Return the (x, y) coordinate for the center point of the cell that contains the specified text.  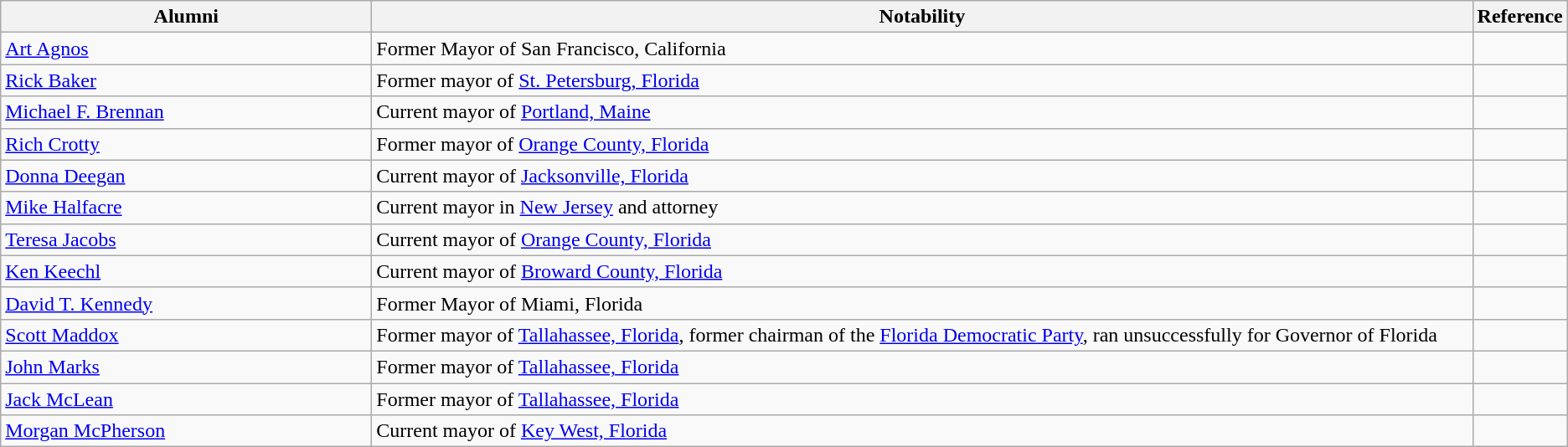
Current mayor of Orange County, Florida (922, 239)
Notability (922, 17)
Rich Crotty (186, 144)
John Marks (186, 367)
Former mayor of Orange County, Florida (922, 144)
Teresa Jacobs (186, 239)
Current mayor of Portland, Maine (922, 112)
Mike Halfacre (186, 208)
Current mayor of Jacksonville, Florida (922, 176)
Art Agnos (186, 49)
Current mayor of Broward County, Florida (922, 271)
Current mayor in New Jersey and attorney (922, 208)
Former mayor of St. Petersburg, Florida (922, 80)
David T. Kennedy (186, 303)
Morgan McPherson (186, 431)
Reference (1519, 17)
Michael F. Brennan (186, 112)
Jack McLean (186, 399)
Donna Deegan (186, 176)
Former Mayor of Miami, Florida (922, 303)
Scott Maddox (186, 335)
Former Mayor of San Francisco, California (922, 49)
Current mayor of Key West, Florida (922, 431)
Alumni (186, 17)
Former mayor of Tallahassee, Florida, former chairman of the Florida Democratic Party, ran unsuccessfully for Governor of Florida (922, 335)
Ken Keechl (186, 271)
Rick Baker (186, 80)
